Locate the cell with the specified text and output its [x, y] center coordinate. 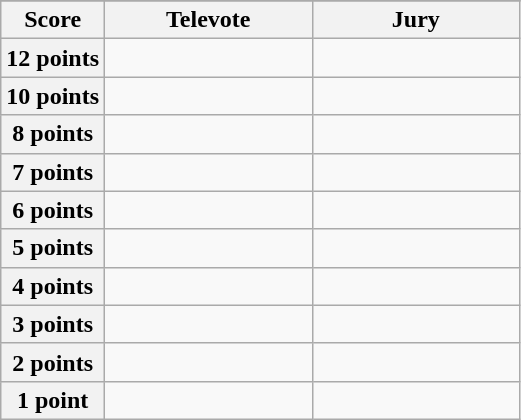
1 point [53, 400]
8 points [53, 134]
2 points [53, 362]
Score [53, 20]
6 points [53, 210]
3 points [53, 324]
4 points [53, 286]
10 points [53, 96]
Jury [416, 20]
Televote [209, 20]
5 points [53, 248]
12 points [53, 58]
7 points [53, 172]
